For the text-containing cell, return its midpoint in (x, y) coordinate format. 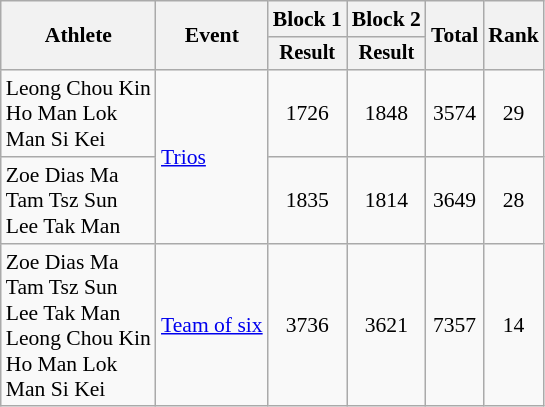
3574 (454, 114)
14 (514, 326)
Event (212, 36)
1835 (308, 200)
3621 (386, 326)
Team of six (212, 326)
Block 1 (308, 19)
Trios (212, 156)
3649 (454, 200)
Rank (514, 36)
3736 (308, 326)
Athlete (78, 36)
1726 (308, 114)
Leong Chou KinHo Man LokMan Si Kei (78, 114)
1814 (386, 200)
Zoe Dias MaTam Tsz SunLee Tak Man (78, 200)
7357 (454, 326)
1848 (386, 114)
29 (514, 114)
Total (454, 36)
28 (514, 200)
Block 2 (386, 19)
Zoe Dias MaTam Tsz SunLee Tak ManLeong Chou KinHo Man LokMan Si Kei (78, 326)
